Output the [X, Y] coordinate of the center of the cell containing the given text.  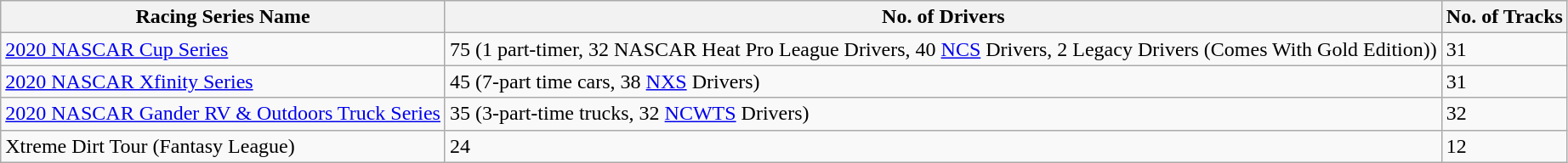
No. of Tracks [1504, 17]
35 (3-part-time trucks, 32 NCWTS Drivers) [943, 114]
45 (7-part time cars, 38 NXS Drivers) [943, 81]
24 [943, 146]
2020 NASCAR Xfinity Series [223, 81]
75 (1 part-timer, 32 NASCAR Heat Pro League Drivers, 40 NCS Drivers, 2 Legacy Drivers (Comes With Gold Edition)) [943, 49]
2020 NASCAR Gander RV & Outdoors Truck Series [223, 114]
2020 NASCAR Cup Series [223, 49]
Xtreme Dirt Tour (Fantasy League) [223, 146]
12 [1504, 146]
32 [1504, 114]
Racing Series Name [223, 17]
No. of Drivers [943, 17]
